Find where the given text appears and provide that cell's center as (X, Y) coordinate. 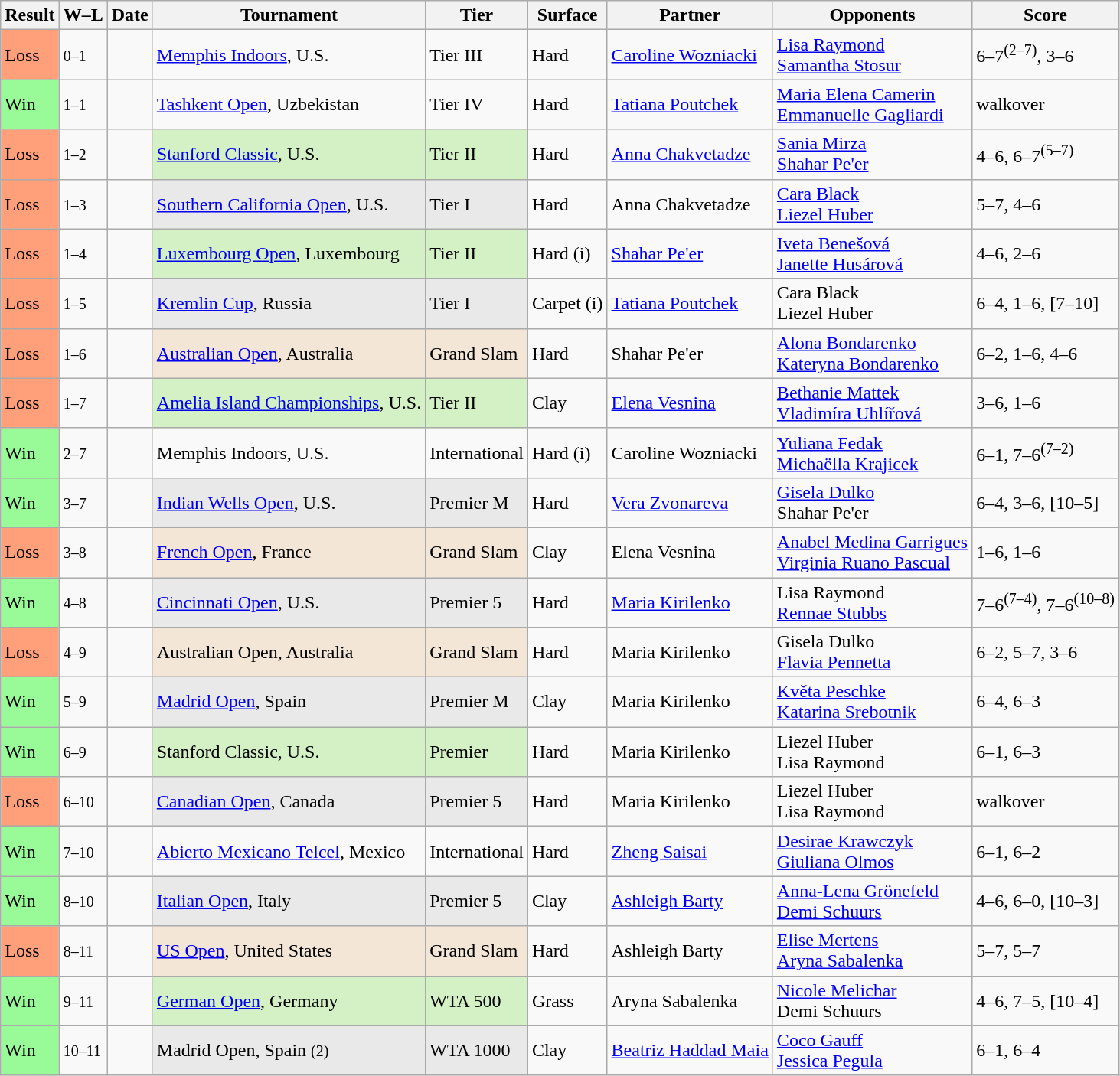
1–5 (83, 303)
9–11 (83, 1001)
Iveta Benešová Janette Husárová (872, 254)
Tournament (289, 15)
Lisa Raymond Samantha Stosur (872, 55)
5–7, 4–6 (1046, 204)
1–4 (83, 254)
Maria Elena Camerin Emmanuelle Gagliardi (872, 104)
Beatriz Haddad Maia (690, 1050)
German Open, Germany (289, 1001)
5–7, 5–7 (1046, 950)
6–4, 6–3 (1046, 703)
W–L (83, 15)
1–6, 1–6 (1046, 553)
Gisela Dulko Flavia Pennetta (872, 652)
8–10 (83, 902)
6–1, 6–2 (1046, 851)
Cincinnati Open, U.S. (289, 602)
3–7 (83, 502)
Opponents (872, 15)
Kremlin Cup, Russia (289, 303)
WTA 1000 (477, 1050)
Abierto Mexicano Telcel, Mexico (289, 851)
Result (30, 15)
Premier (477, 752)
6–4, 3–6, [10–5] (1046, 502)
6–1, 7–6(7–2) (1046, 453)
Surface (567, 15)
Vera Zvonareva (690, 502)
Zheng Saisai (690, 851)
8–11 (83, 950)
4–6, 2–6 (1046, 254)
Canadian Open, Canada (289, 802)
6–2, 1–6, 4–6 (1046, 354)
US Open, United States (289, 950)
Tier III (477, 55)
7–6(7–4), 7–6(10–8) (1046, 602)
Score (1046, 15)
4–6, 7–5, [10–4] (1046, 1001)
1–1 (83, 104)
Květa Peschke Katarina Srebotnik (872, 703)
Southern California Open, U.S. (289, 204)
2–7 (83, 453)
Alona Bondarenko Kateryna Bondarenko (872, 354)
6–2, 5–7, 3–6 (1046, 652)
4–8 (83, 602)
Anna-Lena Grönefeld Demi Schuurs (872, 902)
Gisela Dulko Shahar Pe'er (872, 502)
Date (130, 15)
Desirae Krawczyk Giuliana Olmos (872, 851)
6–4, 1–6, [7–10] (1046, 303)
Luxembourg Open, Luxembourg (289, 254)
4–6, 6–0, [10–3] (1046, 902)
Coco Gauff Jessica Pegula (872, 1050)
3–8 (83, 553)
6–10 (83, 802)
Tier (477, 15)
Sania Mirza Shahar Pe'er (872, 155)
6–1, 6–3 (1046, 752)
Madrid Open, Spain (2) (289, 1050)
Bethanie Mattek Vladimíra Uhlířová (872, 403)
Grass (567, 1001)
Italian Open, Italy (289, 902)
Tashkent Open, Uzbekistan (289, 104)
Indian Wells Open, U.S. (289, 502)
Anabel Medina Garrigues Virginia Ruano Pascual (872, 553)
Lisa Raymond Rennae Stubbs (872, 602)
Partner (690, 15)
6–7(2–7), 3–6 (1046, 55)
Madrid Open, Spain (289, 703)
3–6, 1–6 (1046, 403)
1–2 (83, 155)
4–6, 6–7(5–7) (1046, 155)
10–11 (83, 1050)
Tier IV (477, 104)
5–9 (83, 703)
4–9 (83, 652)
French Open, France (289, 553)
6–9 (83, 752)
0–1 (83, 55)
7–10 (83, 851)
1–6 (83, 354)
1–7 (83, 403)
Yuliana Fedak Michaëlla Krajicek (872, 453)
Elise Mertens Aryna Sabalenka (872, 950)
Aryna Sabalenka (690, 1001)
Carpet (i) (567, 303)
WTA 500 (477, 1001)
6–1, 6–4 (1046, 1050)
1–3 (83, 204)
Amelia Island Championships, U.S. (289, 403)
Nicole Melichar Demi Schuurs (872, 1001)
